Locate the cell with the specified text and output its (x, y) center coordinate. 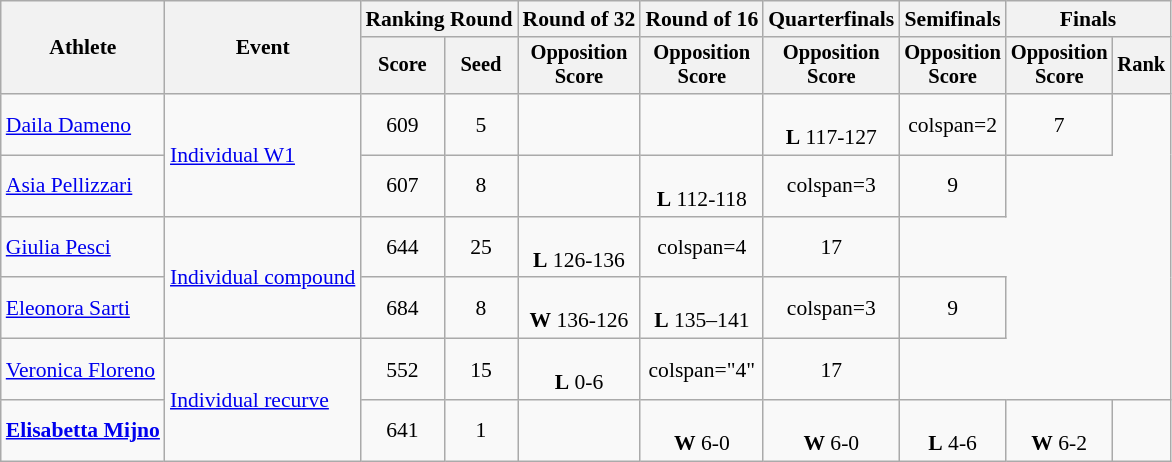
Ranking Round (438, 19)
Rank (1141, 66)
colspan=4 (702, 248)
Finals (1088, 19)
7 (1060, 124)
Seed (480, 66)
Individual W1 (262, 155)
L 126-136 (580, 248)
Asia Pellizzari (83, 186)
colspan=2 (952, 124)
W 136-126 (580, 308)
Score (402, 66)
Elisabetta Mijno (83, 430)
Daila Dameno (83, 124)
W 6-2 (1060, 430)
5 (480, 124)
1 (480, 430)
L 112-118 (702, 186)
609 (402, 124)
25 (480, 248)
Round of 16 (702, 19)
Event (262, 48)
colspan="4" (702, 370)
641 (402, 430)
Veronica Floreno (83, 370)
Quarterfinals (831, 19)
Round of 32 (580, 19)
L 4-6 (952, 430)
Eleonora Sarti (83, 308)
L 135–141 (702, 308)
Athlete (83, 48)
L 117-127 (831, 124)
607 (402, 186)
644 (402, 248)
Giulia Pesci (83, 248)
Individual compound (262, 278)
684 (402, 308)
552 (402, 370)
Individual recurve (262, 400)
L 0-6 (580, 370)
Semifinals (952, 19)
15 (480, 370)
